Search for the cell housing the specified text and yield its [X, Y] center coordinate. 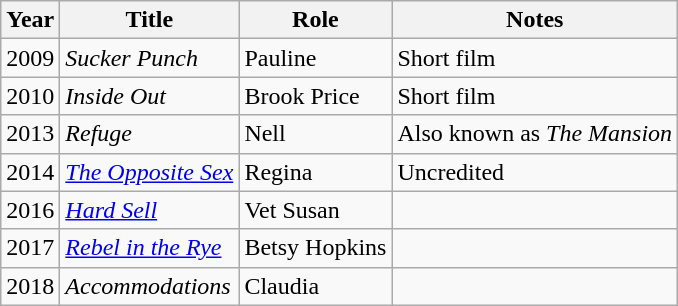
Accommodations [150, 286]
Title [150, 20]
Betsy Hopkins [316, 248]
2018 [30, 286]
Notes [535, 20]
Uncredited [535, 172]
Refuge [150, 134]
Role [316, 20]
Vet Susan [316, 210]
Nell [316, 134]
Brook Price [316, 96]
Inside Out [150, 96]
2010 [30, 96]
2013 [30, 134]
Regina [316, 172]
2016 [30, 210]
Claudia [316, 286]
Year [30, 20]
2017 [30, 248]
Hard Sell [150, 210]
Rebel in the Rye [150, 248]
2009 [30, 58]
Sucker Punch [150, 58]
2014 [30, 172]
Pauline [316, 58]
The Opposite Sex [150, 172]
Also known as The Mansion [535, 134]
